Find where the given text appears and provide that cell's center as (x, y) coordinate. 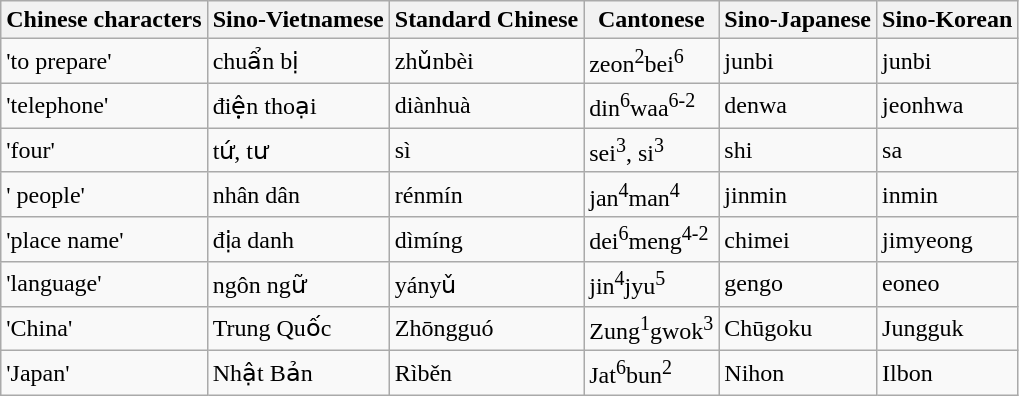
'language' (104, 284)
Zhōngguó (486, 328)
chuẩn bị (298, 62)
tứ, tư (298, 150)
jimyeong (948, 240)
Cantonese (652, 20)
Sino-Japanese (798, 20)
' people' (104, 194)
jinmin (798, 194)
chimei (798, 240)
Nhật Bản (298, 374)
'four' (104, 150)
jeonhwa (948, 106)
din6waa6-2 (652, 106)
ngôn ngữ (298, 284)
dei6meng4-2 (652, 240)
jin4jyu5 (652, 284)
Sino-Vietnamese (298, 20)
'China' (104, 328)
'Japan' (104, 374)
dìmíng (486, 240)
Ilbon (948, 374)
zeon2bei6 (652, 62)
sei3, si3 (652, 150)
'telephone' (104, 106)
denwa (798, 106)
zhǔnbèi (486, 62)
diànhuà (486, 106)
Chūgoku (798, 328)
Trung Quốc (298, 328)
Nihon (798, 374)
nhân dân (298, 194)
shi (798, 150)
Rìběn (486, 374)
sa (948, 150)
sì (486, 150)
Jungguk (948, 328)
inmin (948, 194)
Standard Chinese (486, 20)
jan4man4 (652, 194)
điện thoại (298, 106)
'to prepare' (104, 62)
Chinese characters (104, 20)
Zung1gwok3 (652, 328)
yányǔ (486, 284)
Jat6bun2 (652, 374)
gengo (798, 284)
Sino-Korean (948, 20)
eoneo (948, 284)
'place name' (104, 240)
rénmín (486, 194)
địa danh (298, 240)
